Output the [X, Y] coordinate of the center of the cell containing the given text.  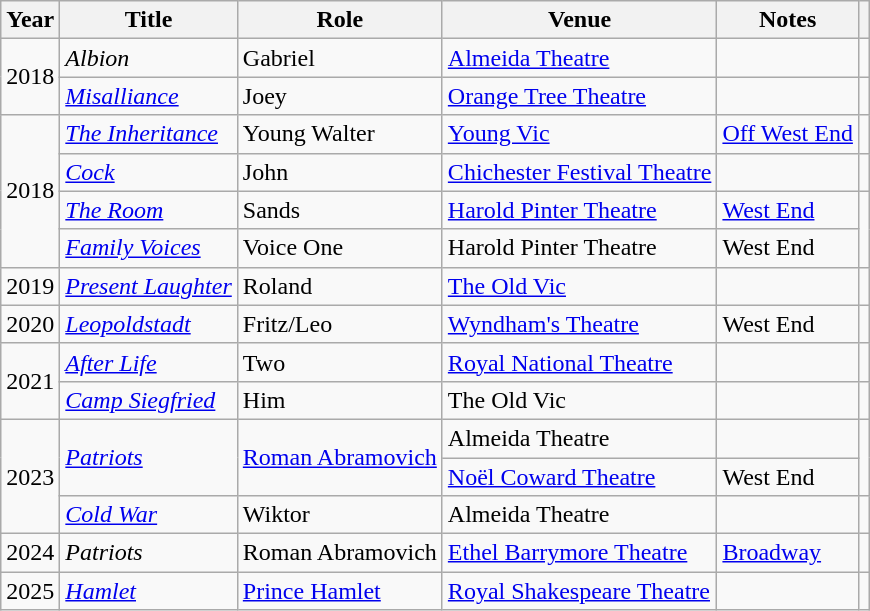
Cold War [148, 515]
Prince Hamlet [340, 591]
Ethel Barrymore Theatre [580, 553]
After Life [148, 362]
Cock [148, 172]
Fritz/Leo [340, 324]
Joey [340, 96]
Chichester Festival Theatre [580, 172]
The Room [148, 210]
Him [340, 400]
Roland [340, 286]
Hamlet [148, 591]
Role [340, 20]
Two [340, 362]
Noël Coward Theatre [580, 477]
John [340, 172]
2024 [30, 553]
2020 [30, 324]
Year [30, 20]
Leopoldstadt [148, 324]
Off West End [788, 134]
Notes [788, 20]
Gabriel [340, 58]
Wyndham's Theatre [580, 324]
2023 [30, 476]
Royal Shakespeare Theatre [580, 591]
2025 [30, 591]
Young Vic [580, 134]
Voice One [340, 248]
The Inheritance [148, 134]
2019 [30, 286]
Misalliance [148, 96]
Royal National Theatre [580, 362]
Present Laughter [148, 286]
Title [148, 20]
Venue [580, 20]
Albion [148, 58]
Broadway [788, 553]
Wiktor [340, 515]
Sands [340, 210]
Family Voices [148, 248]
Camp Siegfried [148, 400]
Young Walter [340, 134]
2021 [30, 381]
Orange Tree Theatre [580, 96]
